Identify which cell holds the provided text, then report its [X, Y] central coordinate. 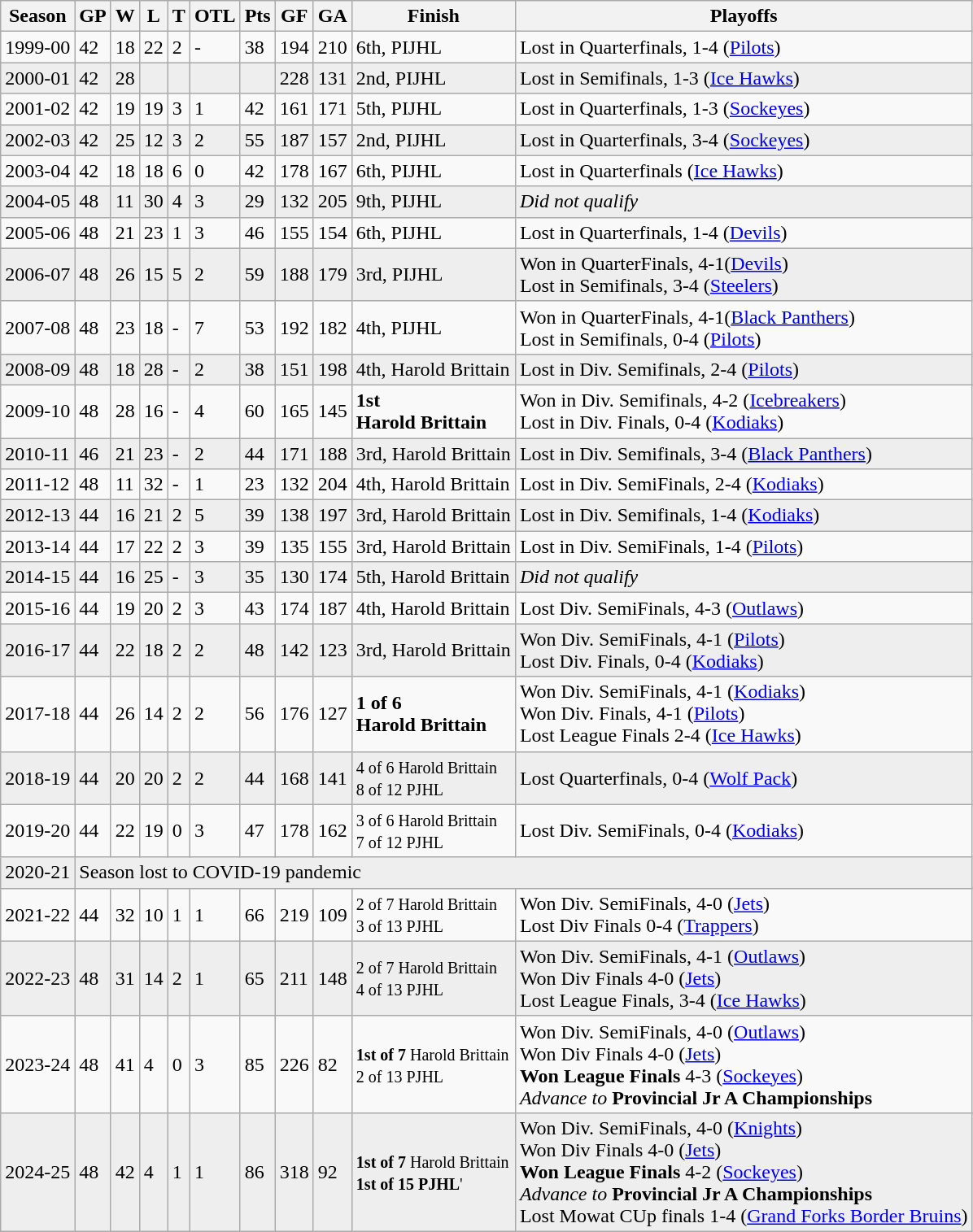
1st of 7 Harold Brittain2 of 13 PJHL [433, 1064]
5th, PIJHL [433, 109]
2021-22 [37, 914]
167 [332, 171]
GP [93, 16]
135 [295, 546]
2010-11 [37, 453]
31 [125, 978]
6 [179, 171]
2013-14 [37, 546]
Lost in Div. Semifinals, 2-4 (Pilots) [744, 369]
Lost Div. SemiFinals, 4-3 (Outlaws) [744, 608]
Lost in Quarterfinals, 3-4 (Sockeyes) [744, 140]
56 [257, 714]
2009-10 [37, 411]
Won Div. SemiFinals, 4-1 (Outlaws)Won Div Finals 4-0 (Jets)Lost League Finals, 3-4 (Ice Hawks) [744, 978]
GF [295, 16]
65 [257, 978]
Won Div. SemiFinals, 4-0 (Jets)Lost Div Finals 0-4 (Trappers) [744, 914]
5th, Harold Brittain [433, 577]
82 [332, 1064]
2005-06 [37, 233]
219 [295, 914]
151 [295, 369]
Won in QuarterFinals, 4-1(Black Panthers)Lost in Semifinals, 0-4 (Pilots) [744, 327]
4th, PIJHL [433, 327]
157 [332, 140]
179 [332, 275]
211 [295, 978]
Won in Div. Semifinals, 4-2 (Icebreakers)Lost in Div. Finals, 0-4 (Kodiaks) [744, 411]
228 [295, 78]
2014-15 [37, 577]
198 [332, 369]
145 [332, 411]
15 [153, 275]
168 [295, 777]
2002-03 [37, 140]
130 [295, 577]
Lost in Div. Semifinals, 3-4 (Black Panthers) [744, 453]
Lost in Quarterfinals, 1-4 (Devils) [744, 233]
131 [332, 78]
205 [332, 202]
35 [257, 577]
182 [332, 327]
2004-05 [37, 202]
3rd, PIJHL [433, 275]
2017-18 [37, 714]
3 of 6 Harold Brittain7 of 12 PJHL [433, 831]
10 [153, 914]
W [125, 16]
7 [215, 327]
Playoffs [744, 16]
Won in QuarterFinals, 4-1(Devils)Lost in Semifinals, 3-4 (Steelers) [744, 275]
Lost in Quarterfinals, 1-4 (Pilots) [744, 47]
2 of 7 Harold Brittain3 of 13 PJHL [433, 914]
194 [295, 47]
197 [332, 516]
Lost in Quarterfinals, 1-3 (Sockeyes) [744, 109]
148 [332, 978]
60 [257, 411]
30 [153, 202]
Season [37, 16]
Won Div. SemiFinals, 4-1 (Kodiaks)Won Div. Finals, 4-1 (Pilots)Lost League Finals 2-4 (Ice Hawks) [744, 714]
Pts [257, 16]
GA [332, 16]
204 [332, 485]
2023-24 [37, 1064]
2003-04 [37, 171]
29 [257, 202]
1 of 6Harold Brittain [433, 714]
109 [332, 914]
2022-23 [37, 978]
2008-09 [37, 369]
192 [295, 327]
2024-25 [37, 1172]
53 [257, 327]
2020-21 [37, 873]
2000-01 [37, 78]
Won Div. SemiFinals, 4-1 (Pilots)Lost Div. Finals, 0-4 (Kodiaks) [744, 651]
66 [257, 914]
59 [257, 275]
43 [257, 608]
Lost in Semifinals, 1-3 (Ice Hawks) [744, 78]
2012-13 [37, 516]
2007-08 [37, 327]
127 [332, 714]
OTL [215, 16]
92 [332, 1172]
123 [332, 651]
2006-07 [37, 275]
17 [125, 546]
Won Div. SemiFinals, 4-0 (Outlaws)Won Div Finals 4-0 (Jets)Won League Finals 4-3 (Sockeyes)Advance to Provincial Jr A Championships [744, 1064]
9th, PIJHL [433, 202]
210 [332, 47]
226 [295, 1064]
Lost in Div. SemiFinals, 2-4 (Kodiaks) [744, 485]
2018-19 [37, 777]
Lost in Quarterfinals (Ice Hawks) [744, 171]
318 [295, 1172]
161 [295, 109]
138 [295, 516]
154 [332, 233]
176 [295, 714]
2001-02 [37, 109]
2015-16 [37, 608]
1st of 7 Harold Brittain1st of 15 PJHL' [433, 1172]
2 of 7 Harold Brittain4 of 13 PJHL [433, 978]
86 [257, 1172]
Lost in Div. Semifinals, 1-4 (Kodiaks) [744, 516]
85 [257, 1064]
Lost Quarterfinals, 0-4 (Wolf Pack) [744, 777]
162 [332, 831]
142 [295, 651]
1st Harold Brittain [433, 411]
T [179, 16]
2011-12 [37, 485]
41 [125, 1064]
12 [153, 140]
Lost in Div. SemiFinals, 1-4 (Pilots) [744, 546]
Finish [433, 16]
141 [332, 777]
4 of 6 Harold Brittain8 of 12 PJHL [433, 777]
2016-17 [37, 651]
Lost Div. SemiFinals, 0-4 (Kodiaks) [744, 831]
55 [257, 140]
165 [295, 411]
2019-20 [37, 831]
L [153, 16]
1999-00 [37, 47]
47 [257, 831]
Season lost to COVID-19 pandemic [524, 873]
